Return (x, y) of the center of cell containing provided text 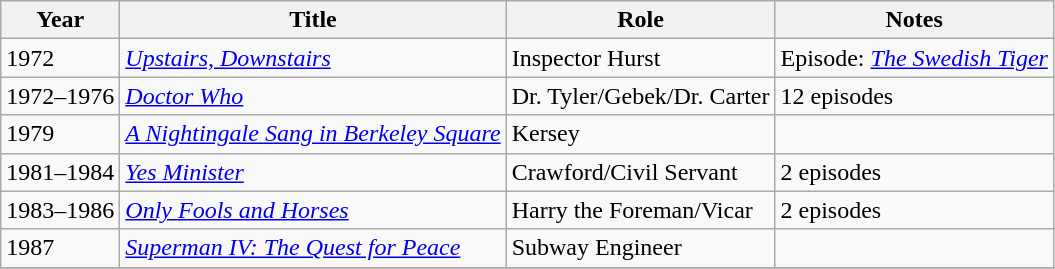
Crawford/Civil Servant (640, 172)
Yes Minister (313, 172)
1979 (60, 134)
Episode: The Swedish Tiger (914, 58)
Dr. Tyler/Gebek/Dr. Carter (640, 96)
Only Fools and Horses (313, 210)
Harry the Foreman/Vicar (640, 210)
1983–1986 (60, 210)
1972 (60, 58)
Inspector Hurst (640, 58)
Title (313, 20)
Doctor Who (313, 96)
Superman IV: The Quest for Peace (313, 248)
1987 (60, 248)
1981–1984 (60, 172)
Kersey (640, 134)
Subway Engineer (640, 248)
A Nightingale Sang in Berkeley Square (313, 134)
12 episodes (914, 96)
Notes (914, 20)
Year (60, 20)
Role (640, 20)
1972–1976 (60, 96)
Upstairs, Downstairs (313, 58)
